Locate the cell with the specified text and output its (X, Y) center coordinate. 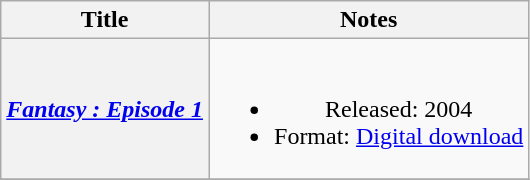
Notes (368, 20)
Fantasy : Episode 1 (105, 109)
Title (105, 20)
Released: 2004Format: Digital download (368, 109)
